Pinpoint the cell where the given text exists, returning its [x, y] midpoint coordinate. 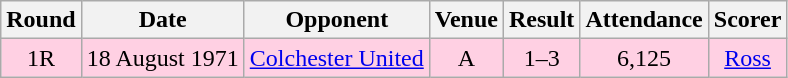
Colchester United [336, 58]
Date [162, 20]
Scorer [748, 20]
1–3 [541, 58]
Opponent [336, 20]
Ross [748, 58]
6,125 [644, 58]
18 August 1971 [162, 58]
Venue [466, 20]
Result [541, 20]
1R [41, 58]
A [466, 58]
Attendance [644, 20]
Round [41, 20]
